Locate the cell with the specified text and output its [x, y] center coordinate. 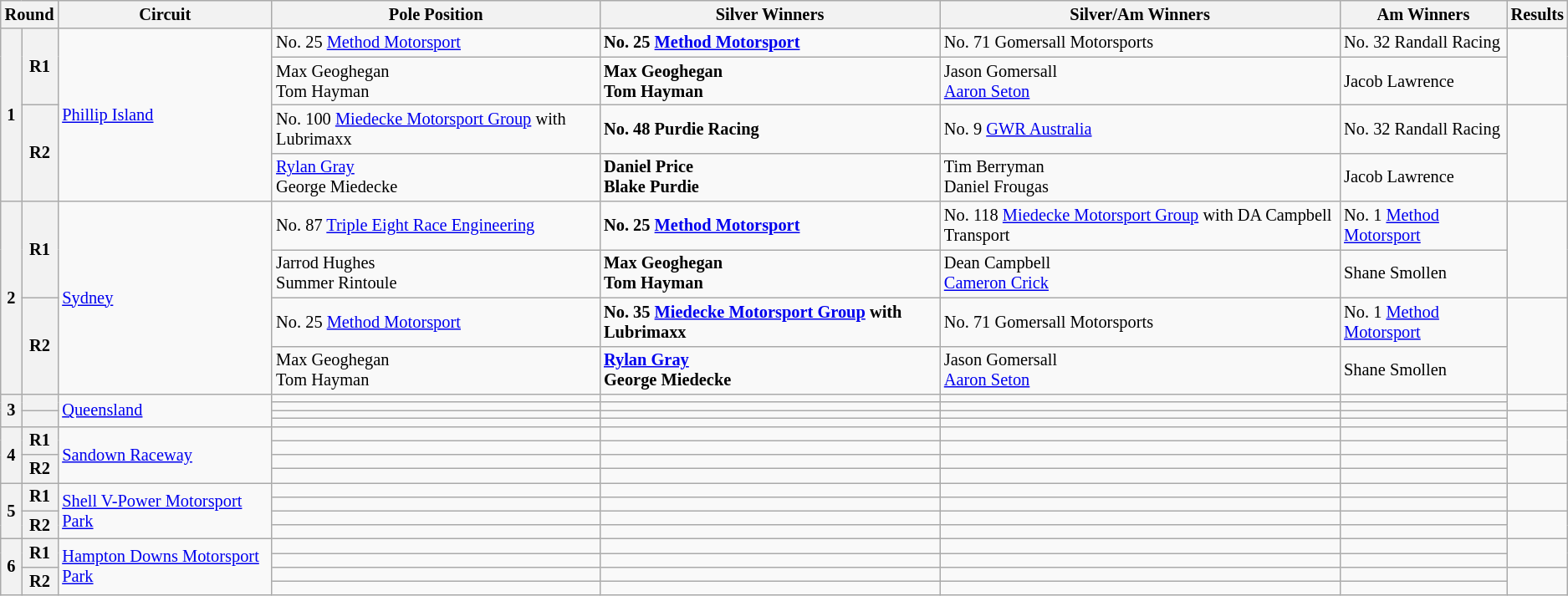
No. 118 Miedecke Motorsport Group with DA Campbell Transport [1140, 226]
Queensland [165, 410]
Shell V-Power Motorsport Park [165, 510]
Results [1537, 14]
Silver Winners [769, 14]
Am Winners [1423, 14]
Sandown Raceway [165, 455]
2 [12, 298]
Sydney [165, 298]
Pole Position [436, 14]
6 [12, 567]
No. 87 Triple Eight Race Engineering [436, 226]
4 [12, 455]
Silver/Am Winners [1140, 14]
5 [12, 510]
Tim Berryman Daniel Frougas [1140, 177]
Hampton Downs Motorsport Park [165, 567]
Daniel Price Blake Purdie [769, 177]
No. 35 Miedecke Motorsport Group with Lubrimaxx [769, 322]
3 [12, 410]
Dean Campbell Cameron Crick [1140, 273]
Circuit [165, 14]
No. 9 GWR Australia [1140, 129]
Jarrod Hughes Summer Rintoule [436, 273]
No. 100 Miedecke Motorsport Group with Lubrimaxx [436, 129]
No. 48 Purdie Racing [769, 129]
Round [30, 14]
1 [12, 115]
Phillip Island [165, 115]
